For the text-containing cell, return its midpoint in (x, y) coordinate format. 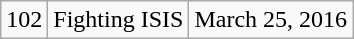
Fighting ISIS (118, 20)
March 25, 2016 (271, 20)
102 (24, 20)
